Determine the (X, Y) coordinate at the center of the cell enclosing the given text.  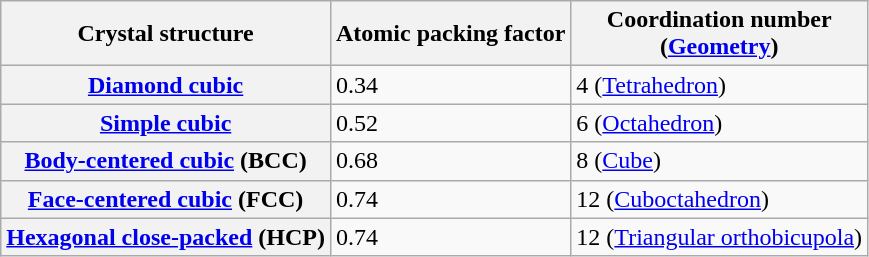
Diamond cubic (166, 85)
Face-centered cubic (FCC) (166, 199)
0.68 (450, 161)
0.52 (450, 123)
Simple cubic (166, 123)
Hexagonal close-packed (HCP) (166, 237)
12 (Cuboctahedron) (720, 199)
6 (Octahedron) (720, 123)
Crystal structure (166, 34)
Coordination number(Geometry) (720, 34)
Atomic packing factor (450, 34)
12 (Triangular orthobicupola) (720, 237)
0.34 (450, 85)
Body-centered cubic (BCC) (166, 161)
8 (Cube) (720, 161)
4 (Tetrahedron) (720, 85)
